Capture the cell that displays the provided text and extract its [X, Y] central coordinate. 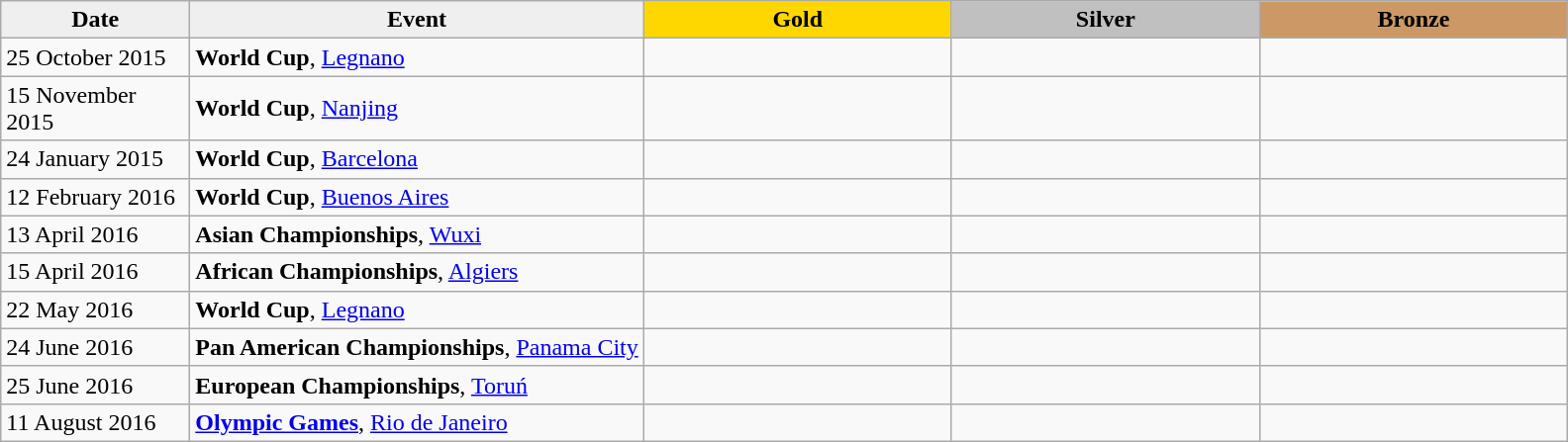
12 February 2016 [95, 197]
15 April 2016 [95, 272]
24 June 2016 [95, 347]
25 June 2016 [95, 385]
24 January 2015 [95, 159]
Gold [798, 20]
Date [95, 20]
22 May 2016 [95, 309]
World Cup, Barcelona [417, 159]
Silver [1105, 20]
Asian Championships, Wuxi [417, 234]
European Championships, Toruń [417, 385]
Event [417, 20]
African Championships, Algiers [417, 272]
11 August 2016 [95, 422]
15 November 2015 [95, 109]
13 April 2016 [95, 234]
Bronze [1414, 20]
Olympic Games, Rio de Janeiro [417, 422]
World Cup, Nanjing [417, 109]
World Cup, Buenos Aires [417, 197]
Pan American Championships, Panama City [417, 347]
25 October 2015 [95, 57]
